Locate the cell with the specified text and output its (x, y) center coordinate. 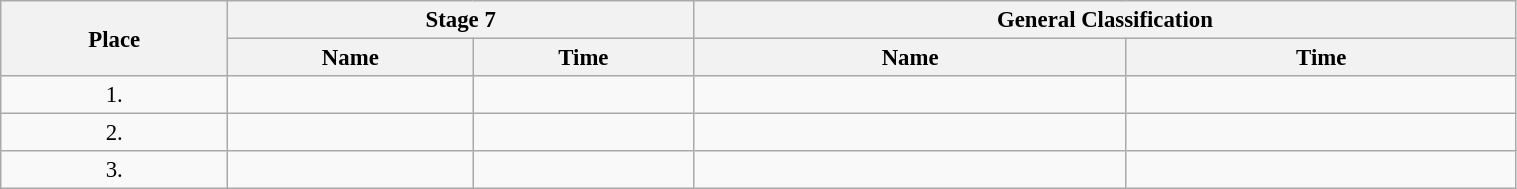
Stage 7 (461, 20)
General Classification (1105, 20)
3. (114, 170)
1. (114, 95)
Place (114, 38)
2. (114, 133)
